Pinpoint the cell where the given text exists, returning its [x, y] midpoint coordinate. 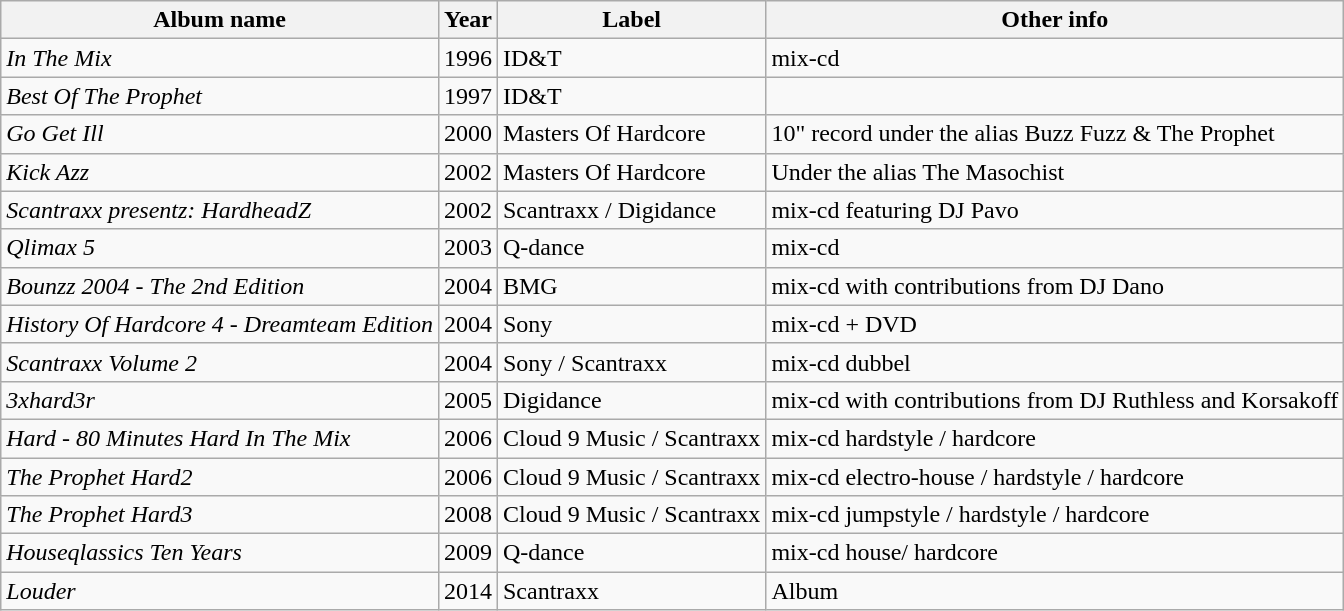
Under the alias The Masochist [1055, 172]
Scantraxx / Digidance [631, 210]
Other info [1055, 20]
2008 [468, 515]
mix-cd dubbel [1055, 362]
Scantraxx Volume 2 [220, 362]
Kick Azz [220, 172]
2005 [468, 400]
Label [631, 20]
Bounzz 2004 - The 2nd Edition [220, 286]
Scantraxx [631, 591]
Digidance [631, 400]
History Of Hardcore 4 - Dreamteam Edition [220, 324]
1997 [468, 96]
mix-cd featuring DJ Pavo [1055, 210]
2000 [468, 134]
mix-cd with contributions from DJ Dano [1055, 286]
Album [1055, 591]
In The Mix [220, 58]
1996 [468, 58]
Louder [220, 591]
2009 [468, 553]
mix-cd electro-house / hardstyle / hardcore [1055, 477]
The Prophet Hard3 [220, 515]
Sony / Scantraxx [631, 362]
mix-cd house/ hardcore [1055, 553]
mix-cd + DVD [1055, 324]
Best Of The Prophet [220, 96]
Scantraxx presentz: HardheadZ [220, 210]
Sony [631, 324]
mix-cd jumpstyle / hardstyle / hardcore [1055, 515]
2003 [468, 248]
Qlimax 5 [220, 248]
10" record under the alias Buzz Fuzz & The Prophet [1055, 134]
mix-cd hardstyle / hardcore [1055, 438]
Album name [220, 20]
mix-cd with contributions from DJ Ruthless and Korsakoff [1055, 400]
2014 [468, 591]
Houseqlassics Ten Years [220, 553]
3xhard3r [220, 400]
The Prophet Hard2 [220, 477]
Go Get Ill [220, 134]
BMG [631, 286]
Hard - 80 Minutes Hard In The Mix [220, 438]
Year [468, 20]
